Provide the (x, y) coordinate of the cell's center where the given text is located.  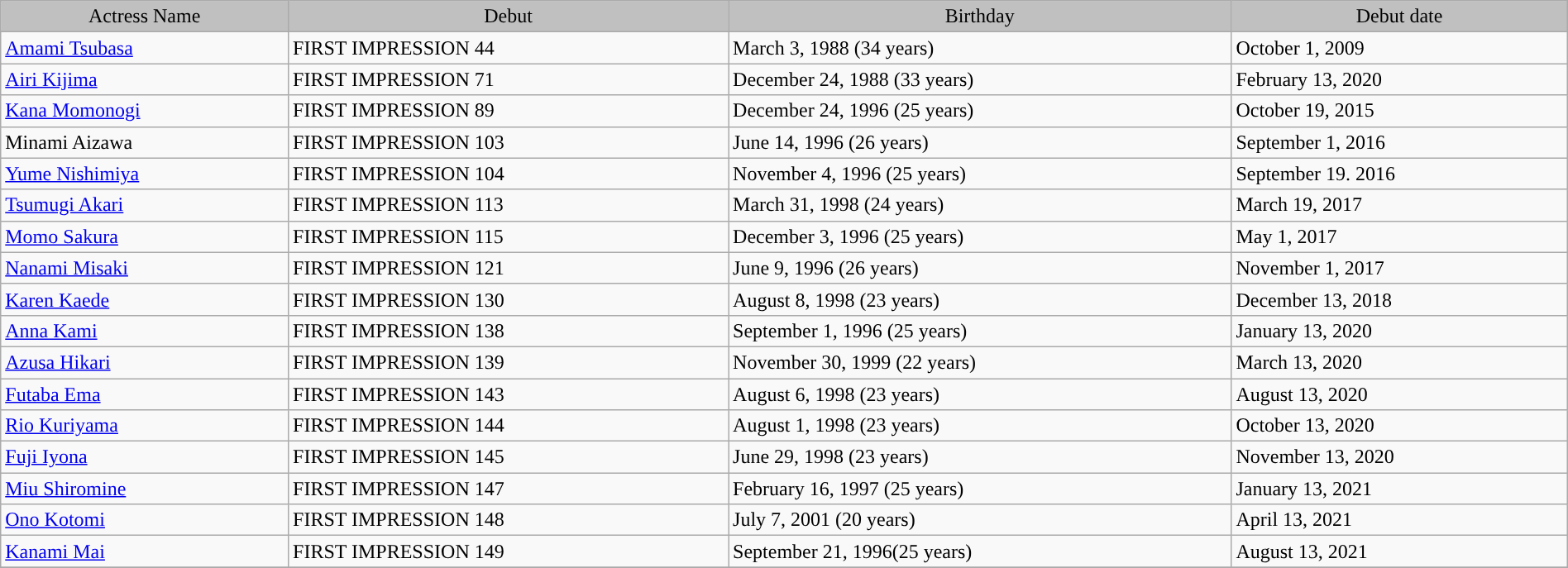
February 13, 2020 (1399, 79)
Futaba Ema (145, 394)
Kana Momonogi (145, 111)
December 24, 1996 (25 years) (980, 111)
February 16, 1997 (25 years) (980, 489)
FIRST IMPRESSION 148 (509, 520)
December 24, 1988 (33 years) (980, 79)
Anna Kami (145, 331)
FIRST IMPRESSION 115 (509, 236)
August 8, 1998 (23 years) (980, 299)
Tsumugi Akari (145, 205)
Yume Nishimiya (145, 174)
FIRST IMPRESSION 44 (509, 48)
Miu Shiromine (145, 489)
September 21, 1996(25 years) (980, 551)
Actress Name (145, 17)
Birthday (980, 17)
FIRST IMPRESSION 145 (509, 457)
FIRST IMPRESSION 138 (509, 331)
November 4, 1996 (25 years) (980, 174)
September 19. 2016 (1399, 174)
January 13, 2021 (1399, 489)
March 31, 1998 (24 years) (980, 205)
Karen Kaede (145, 299)
FIRST IMPRESSION 139 (509, 362)
June 9, 1996 (26 years) (980, 268)
Debut date (1399, 17)
FIRST IMPRESSION 147 (509, 489)
October 1, 2009 (1399, 48)
Airi Kijima (145, 79)
Fuji Iyona (145, 457)
June 29, 1998 (23 years) (980, 457)
Azusa Hikari (145, 362)
September 1, 2016 (1399, 142)
March 13, 2020 (1399, 362)
Rio Kuriyama (145, 426)
Kanami Mai (145, 551)
Minami Aizawa (145, 142)
FIRST IMPRESSION 121 (509, 268)
FIRST IMPRESSION 103 (509, 142)
Nanami Misaki (145, 268)
October 13, 2020 (1399, 426)
March 3, 1988 (34 years) (980, 48)
FIRST IMPRESSION 130 (509, 299)
December 3, 1996 (25 years) (980, 236)
FIRST IMPRESSION 89 (509, 111)
Ono Kotomi (145, 520)
August 13, 2020 (1399, 394)
FIRST IMPRESSION 71 (509, 79)
FIRST IMPRESSION 143 (509, 394)
August 13, 2021 (1399, 551)
November 30, 1999 (22 years) (980, 362)
Amami Tsubasa (145, 48)
FIRST IMPRESSION 104 (509, 174)
August 6, 1998 (23 years) (980, 394)
July 7, 2001 (20 years) (980, 520)
FIRST IMPRESSION 144 (509, 426)
FIRST IMPRESSION 149 (509, 551)
January 13, 2020 (1399, 331)
November 1, 2017 (1399, 268)
March 19, 2017 (1399, 205)
December 13, 2018 (1399, 299)
Debut (509, 17)
FIRST IMPRESSION 113 (509, 205)
May 1, 2017 (1399, 236)
September 1, 1996 (25 years) (980, 331)
August 1, 1998 (23 years) (980, 426)
October 19, 2015 (1399, 111)
Momo Sakura (145, 236)
April 13, 2021 (1399, 520)
November 13, 2020 (1399, 457)
June 14, 1996 (26 years) (980, 142)
